Pinpoint the cell where the given text exists, returning its (X, Y) midpoint coordinate. 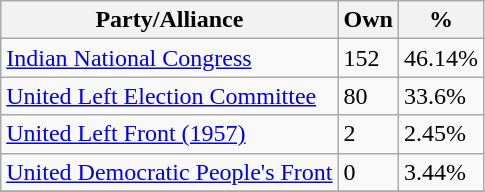
Indian National Congress (170, 58)
% (440, 20)
2 (368, 134)
Own (368, 20)
46.14% (440, 58)
80 (368, 96)
0 (368, 172)
3.44% (440, 172)
Party/Alliance (170, 20)
United Left Election Committee (170, 96)
2.45% (440, 134)
152 (368, 58)
33.6% (440, 96)
United Left Front (1957) (170, 134)
United Democratic People's Front (170, 172)
